Scan for the cell matching the given text and deliver its [x, y] coordinate at center. 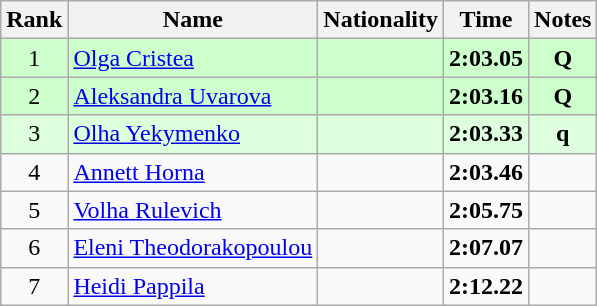
2:05.75 [486, 210]
Olha Yekymenko [193, 134]
2 [34, 96]
Heidi Pappila [193, 286]
2:12.22 [486, 286]
Volha Rulevich [193, 210]
2:03.46 [486, 172]
3 [34, 134]
Name [193, 20]
7 [34, 286]
4 [34, 172]
6 [34, 248]
Notes [563, 20]
Annett Horna [193, 172]
2:03.05 [486, 58]
1 [34, 58]
2:03.16 [486, 96]
Time [486, 20]
q [563, 134]
Eleni Theodorakopoulou [193, 248]
Aleksandra Uvarova [193, 96]
2:03.33 [486, 134]
2:07.07 [486, 248]
Nationality [381, 20]
Olga Cristea [193, 58]
Rank [34, 20]
5 [34, 210]
